Determine the [x, y] coordinate at the center of the cell enclosing the given text.  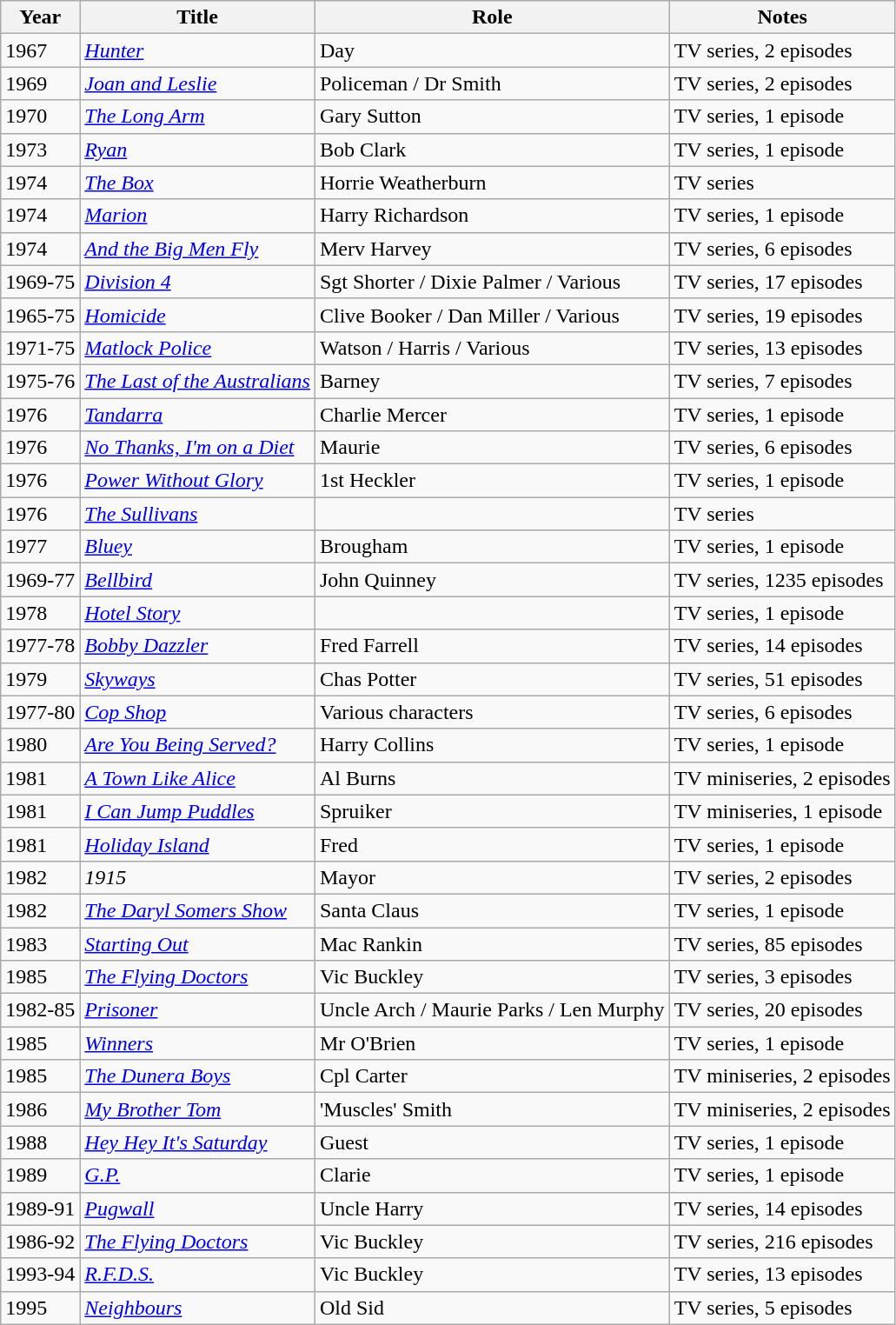
A Town Like Alice [198, 778]
TV series, 5 episodes [782, 1308]
Uncle Harry [492, 1208]
TV series, 1235 episodes [782, 580]
Various characters [492, 712]
1915 [198, 877]
Bellbird [198, 580]
1970 [40, 117]
1969 [40, 83]
Starting Out [198, 943]
Division 4 [198, 282]
The Daryl Somers Show [198, 910]
1978 [40, 613]
Prisoner [198, 1010]
Tandarra [198, 415]
Bobby Dazzler [198, 646]
Sgt Shorter / Dixie Palmer / Various [492, 282]
1977-78 [40, 646]
Merv Harvey [492, 249]
Pugwall [198, 1208]
Winners [198, 1043]
Spruiker [492, 811]
Al Burns [492, 778]
1989-91 [40, 1208]
My Brother Tom [198, 1109]
Mac Rankin [492, 943]
1980 [40, 745]
The Long Arm [198, 117]
Skyways [198, 679]
Title [198, 17]
Guest [492, 1142]
TV series, 20 episodes [782, 1010]
Day [492, 50]
TV series, 19 episodes [782, 315]
1986 [40, 1109]
Santa Claus [492, 910]
The Sullivans [198, 514]
Mr O'Brien [492, 1043]
1993-94 [40, 1275]
1988 [40, 1142]
Fred Farrell [492, 646]
Holiday Island [198, 844]
The Last of the Australians [198, 381]
R.F.D.S. [198, 1275]
Clarie [492, 1175]
Neighbours [198, 1308]
Charlie Mercer [492, 415]
Maurie [492, 448]
Mayor [492, 877]
1st Heckler [492, 481]
Bob Clark [492, 150]
Role [492, 17]
G.P. [198, 1175]
1973 [40, 150]
Hunter [198, 50]
Gary Sutton [492, 117]
Hey Hey It's Saturday [198, 1142]
Chas Potter [492, 679]
TV series, 7 episodes [782, 381]
And the Big Men Fly [198, 249]
Cpl Carter [492, 1076]
Fred [492, 844]
Hotel Story [198, 613]
Watson / Harris / Various [492, 348]
TV series, 3 episodes [782, 977]
1979 [40, 679]
1982-85 [40, 1010]
Are You Being Served? [198, 745]
Barney [492, 381]
Clive Booker / Dan Miller / Various [492, 315]
1969-75 [40, 282]
TV series, 51 episodes [782, 679]
Matlock Police [198, 348]
Brougham [492, 547]
Power Without Glory [198, 481]
Homicide [198, 315]
1977 [40, 547]
No Thanks, I'm on a Diet [198, 448]
'Muscles' Smith [492, 1109]
Harry Richardson [492, 216]
1977-80 [40, 712]
I Can Jump Puddles [198, 811]
Uncle Arch / Maurie Parks / Len Murphy [492, 1010]
1995 [40, 1308]
1986-92 [40, 1242]
The Dunera Boys [198, 1076]
1989 [40, 1175]
1971-75 [40, 348]
Marion [198, 216]
TV miniseries, 1 episode [782, 811]
1969-77 [40, 580]
TV series, 85 episodes [782, 943]
Horrie Weatherburn [492, 183]
Cop Shop [198, 712]
Old Sid [492, 1308]
1975-76 [40, 381]
Year [40, 17]
TV series, 216 episodes [782, 1242]
1967 [40, 50]
Joan and Leslie [198, 83]
1965-75 [40, 315]
Policeman / Dr Smith [492, 83]
Ryan [198, 150]
Harry Collins [492, 745]
Bluey [198, 547]
1983 [40, 943]
TV series, 17 episodes [782, 282]
Notes [782, 17]
The Box [198, 183]
John Quinney [492, 580]
